Output the [x, y] coordinate of the center of the cell containing the given text.  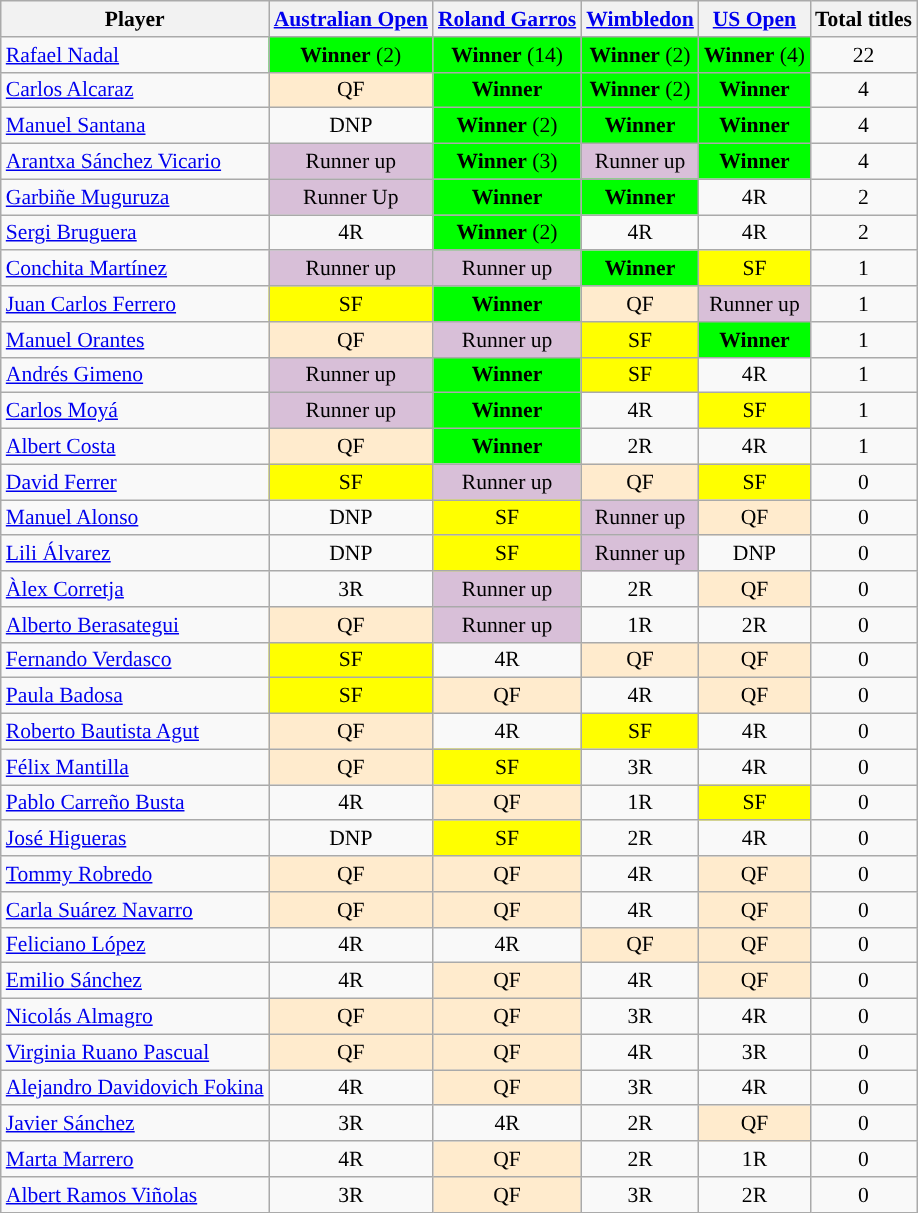
Garbiñe Muguruza [135, 197]
Paula Badosa [135, 696]
Feliciano López [135, 945]
Fernando Verdasco [135, 660]
22 [864, 55]
Lili Álvarez [135, 554]
Alberto Berasategui [135, 625]
Virginia Ruano Pascual [135, 1052]
Alejandro Davidovich Fokina [135, 1088]
Andrés Gimeno [135, 375]
Carlos Moyá [135, 411]
Carlos Alcaraz [135, 90]
Total titles [864, 19]
Roland Garros [507, 19]
Australian Open [351, 19]
Arantxa Sánchez Vicario [135, 162]
Sergi Bruguera [135, 233]
US Open [754, 19]
David Ferrer [135, 482]
Runner Up [351, 197]
Pablo Carreño Busta [135, 803]
Winner (3) [507, 162]
Manuel Alonso [135, 518]
Conchita Martínez [135, 269]
Carla Suárez Navarro [135, 910]
Tommy Robredo [135, 874]
Nicolás Almagro [135, 1017]
Albert Costa [135, 447]
Winner (14) [507, 55]
Roberto Bautista Agut [135, 732]
Manuel Santana [135, 126]
José Higueras [135, 839]
Player [135, 19]
Emilio Sánchez [135, 981]
Marta Marrero [135, 1159]
Manuel Orantes [135, 340]
Javier Sánchez [135, 1124]
Rafael Nadal [135, 55]
Albert Ramos Viñolas [135, 1195]
Félix Mantilla [135, 767]
Àlex Corretja [135, 589]
Juan Carlos Ferrero [135, 304]
Winner (4) [754, 55]
Wimbledon [640, 19]
